From the cell containing the given text, extract its center point as (X, Y) coordinate. 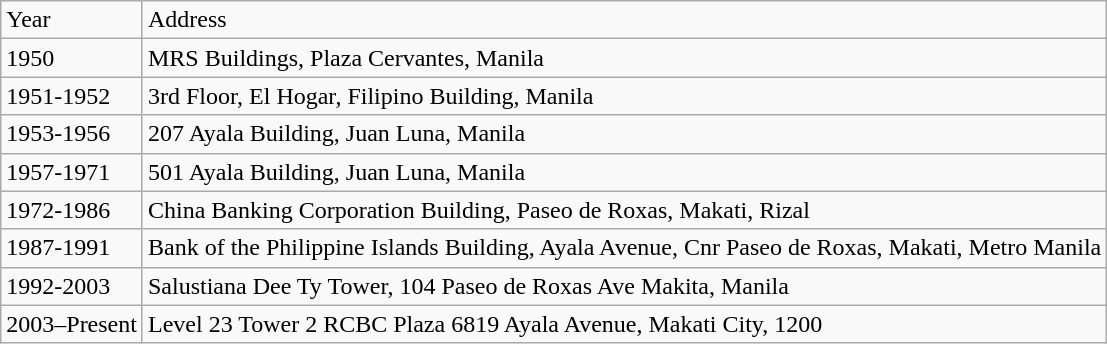
Year (72, 20)
1957-1971 (72, 172)
1992-2003 (72, 286)
Level 23 Tower 2 RCBC Plaza 6819 Ayala Avenue, Makati City, 1200 (624, 324)
3rd Floor, El Hogar, Filipino Building, Manila (624, 96)
1953-1956 (72, 134)
1951-1952 (72, 96)
1950 (72, 58)
Salustiana Dee Ty Tower, 104 Paseo de Roxas Ave Makita, Manila (624, 286)
Address (624, 20)
1987-1991 (72, 248)
MRS Buildings, Plaza Cervantes, Manila (624, 58)
501 Ayala Building, Juan Luna, Manila (624, 172)
1972-1986 (72, 210)
Bank of the Philippine Islands Building, Ayala Avenue, Cnr Paseo de Roxas, Makati, Metro Manila (624, 248)
207 Ayala Building, Juan Luna, Manila (624, 134)
2003–Present (72, 324)
China Banking Corporation Building, Paseo de Roxas, Makati, Rizal (624, 210)
